Return (x, y) of the center of cell containing provided text 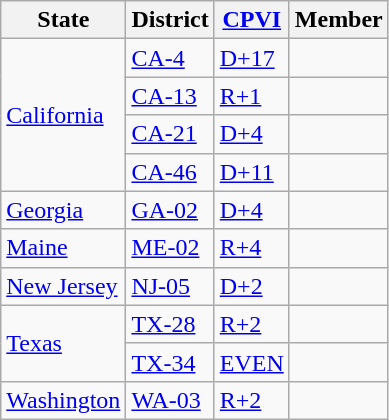
NJ-05 (170, 286)
CA-13 (170, 96)
GA-02 (170, 210)
Washington (64, 400)
WA-03 (170, 400)
Maine (64, 248)
D+17 (252, 58)
TX-34 (170, 362)
TX-28 (170, 324)
R+4 (252, 248)
CA-46 (170, 172)
D+11 (252, 172)
CPVI (252, 20)
California (64, 115)
Member (338, 20)
R+1 (252, 96)
ME-02 (170, 248)
CA-4 (170, 58)
D+2 (252, 286)
District (170, 20)
State (64, 20)
Texas (64, 343)
New Jersey (64, 286)
Georgia (64, 210)
CA-21 (170, 134)
EVEN (252, 362)
